Scan for the cell matching the given text and deliver its (X, Y) coordinate at center. 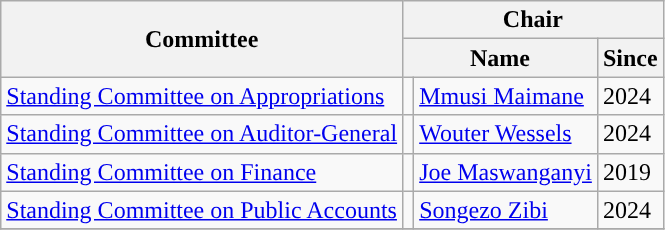
Mmusi Maimane (506, 96)
Standing Committee on Appropriations (202, 96)
Standing Committee on Auditor-General (202, 134)
2019 (630, 172)
Standing Committee on Finance (202, 172)
Songezo Zibi (506, 210)
Name (500, 58)
Chair (534, 20)
Committee (202, 39)
Joe Maswanganyi (506, 172)
Since (630, 58)
Wouter Wessels (506, 134)
Standing Committee on Public Accounts (202, 210)
